From the cell containing the given text, extract its center point as (X, Y) coordinate. 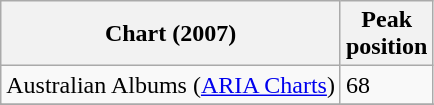
Australian Albums (ARIA Charts) (171, 85)
Peakposition (386, 34)
Chart (2007) (171, 34)
68 (386, 85)
